Search for the cell housing the specified text and yield its (x, y) center coordinate. 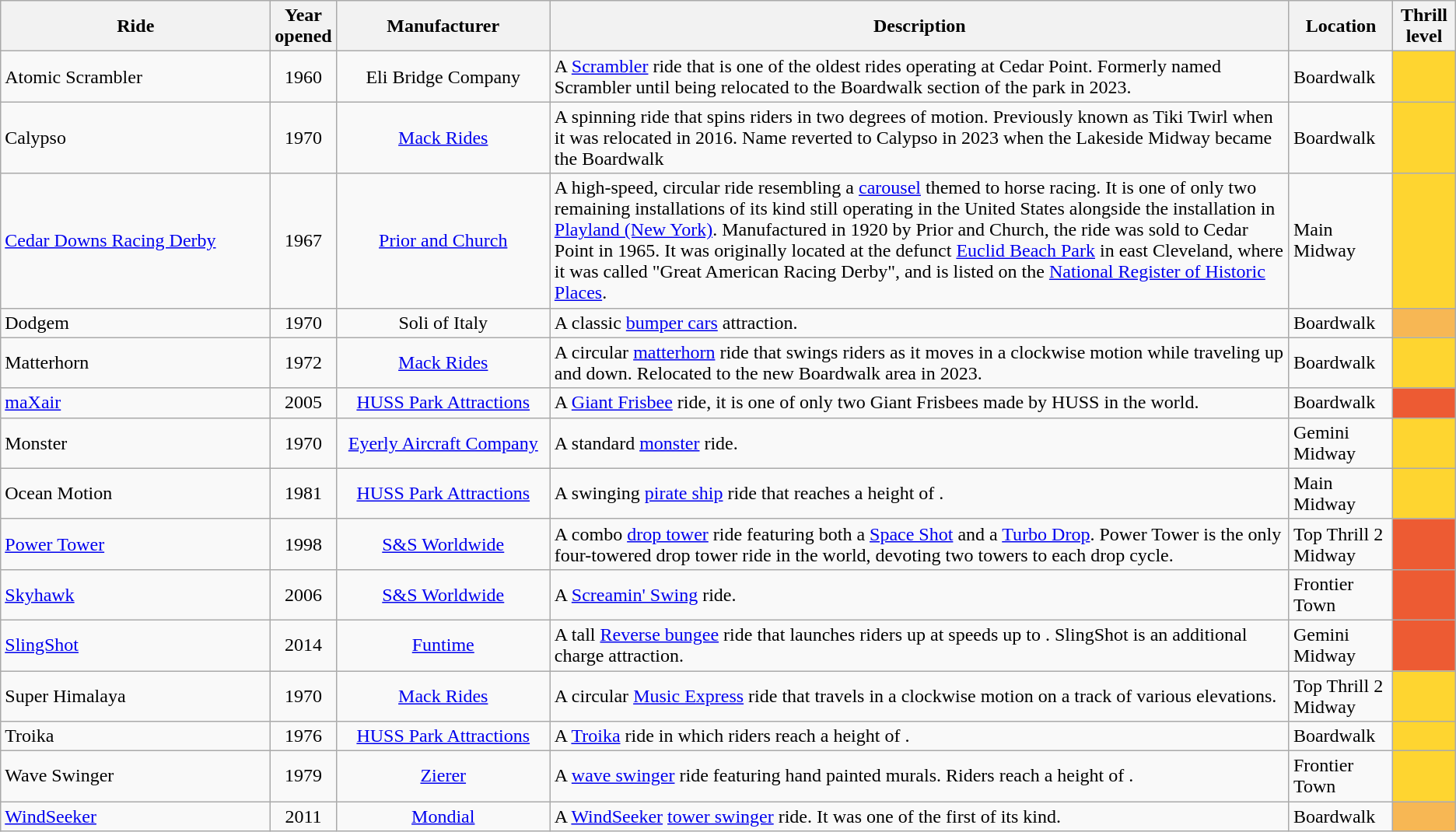
Zierer (443, 776)
A wave swinger ride featuring hand painted murals. Riders reach a height of . (919, 776)
Ride (135, 26)
2011 (303, 816)
2014 (303, 645)
A tall Reverse bungee ride that launches riders up at speeds up to . SlingShot is an additional charge attraction. (919, 645)
A Screamin' Swing ride. (919, 594)
Skyhawk (135, 594)
Monster (135, 443)
Troika (135, 736)
1981 (303, 493)
1967 (303, 241)
Calypso (135, 138)
Mondial (443, 816)
Description (919, 26)
A WindSeeker tower swinger ride. It was one of the first of its kind. (919, 816)
Manufacturer (443, 26)
Power Tower (135, 544)
A circular Music Express ride that travels in a clockwise motion on a track of various elevations. (919, 695)
A classic bumper cars attraction. (919, 323)
A standard monster ride. (919, 443)
1998 (303, 544)
maXair (135, 403)
A Troika ride in which riders reach a height of . (919, 736)
Location (1341, 26)
Wave Swinger (135, 776)
Atomic Scrambler (135, 76)
Ocean Motion (135, 493)
Funtime (443, 645)
1979 (303, 776)
2005 (303, 403)
1976 (303, 736)
SlingShot (135, 645)
A Giant Frisbee ride, it is one of only two Giant Frisbees made by HUSS in the world. (919, 403)
2006 (303, 594)
Soli of Italy (443, 323)
1960 (303, 76)
WindSeeker (135, 816)
Eyerly Aircraft Company (443, 443)
Matterhorn (135, 362)
Cedar Downs Racing Derby (135, 241)
1972 (303, 362)
Year opened (303, 26)
Super Himalaya (135, 695)
A swinging pirate ship ride that reaches a height of . (919, 493)
Eli Bridge Company (443, 76)
Dodgem (135, 323)
Thrill level (1424, 26)
Prior and Church (443, 241)
